For the text-containing cell, return its midpoint in (X, Y) coordinate format. 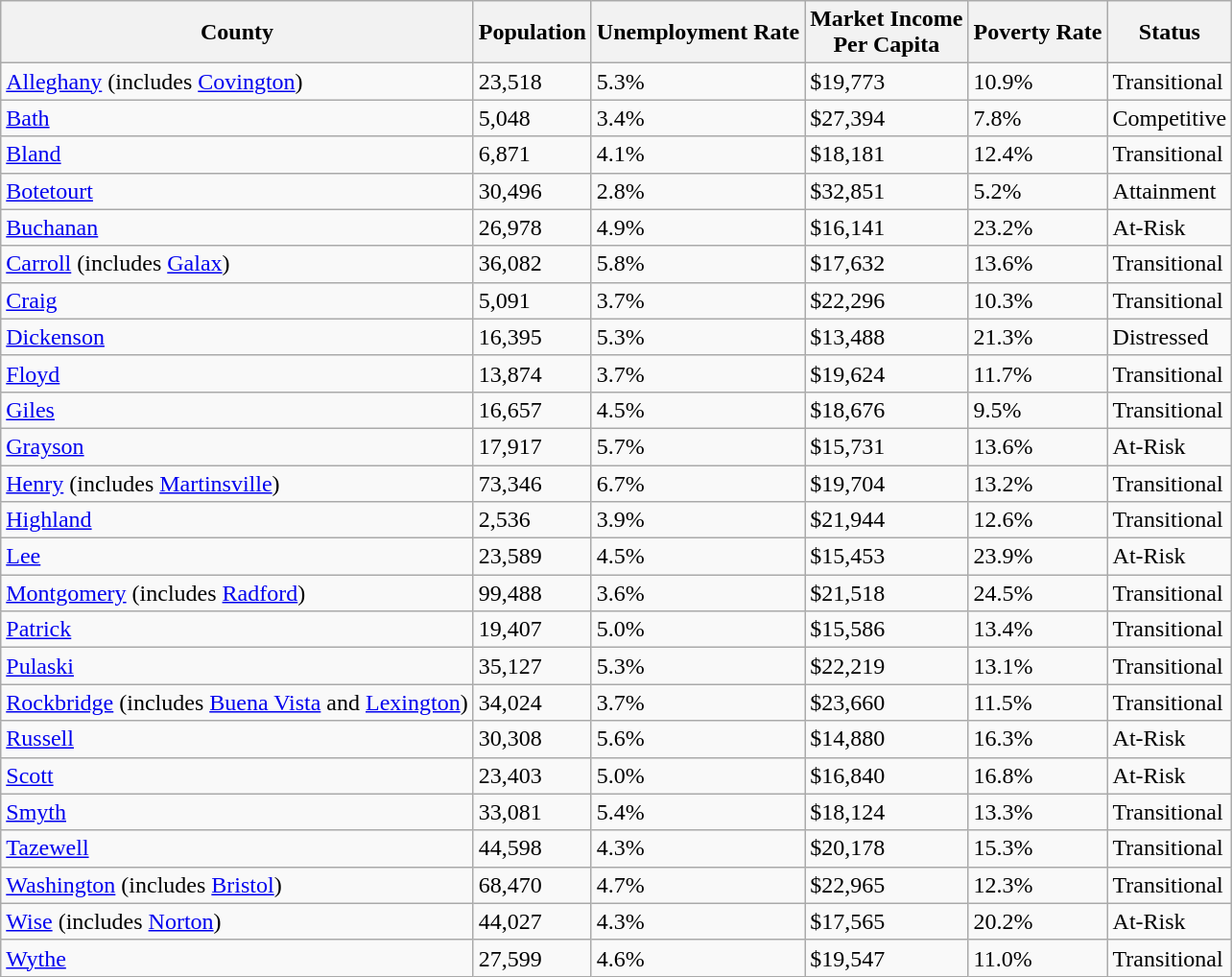
10.9% (1038, 82)
68,470 (532, 885)
4.9% (698, 227)
4.6% (698, 958)
$15,731 (887, 446)
99,488 (532, 593)
Status (1170, 33)
15.3% (1038, 848)
23.2% (1038, 227)
Bath (237, 118)
Carroll (includes Galax) (237, 264)
Alleghany (includes Covington) (237, 82)
3.9% (698, 520)
12.4% (1038, 155)
21.3% (1038, 337)
$27,394 (887, 118)
Smyth (237, 812)
$21,944 (887, 520)
4.1% (698, 155)
19,407 (532, 630)
13.1% (1038, 666)
12.6% (1038, 520)
36,082 (532, 264)
$18,676 (887, 410)
11.0% (1038, 958)
$19,624 (887, 373)
Washington (includes Bristol) (237, 885)
$13,488 (887, 337)
$17,565 (887, 921)
$22,296 (887, 300)
13.3% (1038, 812)
17,917 (532, 446)
16.8% (1038, 775)
$22,965 (887, 885)
Botetourt (237, 191)
Giles (237, 410)
16.3% (1038, 739)
11.7% (1038, 373)
County (237, 33)
33,081 (532, 812)
Unemployment Rate (698, 33)
$16,840 (887, 775)
Population (532, 33)
34,024 (532, 703)
10.3% (1038, 300)
$23,660 (887, 703)
Rockbridge (includes Buena Vista and Lexington) (237, 703)
26,978 (532, 227)
35,127 (532, 666)
Distressed (1170, 337)
12.3% (1038, 885)
$17,632 (887, 264)
13.2% (1038, 483)
Patrick (237, 630)
7.8% (1038, 118)
Wythe (237, 958)
3.4% (698, 118)
Henry (includes Martinsville) (237, 483)
5.6% (698, 739)
$14,880 (887, 739)
Attainment (1170, 191)
$19,547 (887, 958)
$21,518 (887, 593)
2,536 (532, 520)
24.5% (1038, 593)
6,871 (532, 155)
5,091 (532, 300)
$18,181 (887, 155)
$16,141 (887, 227)
Tazewell (237, 848)
5.2% (1038, 191)
$15,453 (887, 557)
3.6% (698, 593)
Dickenson (237, 337)
$15,586 (887, 630)
6.7% (698, 483)
9.5% (1038, 410)
16,395 (532, 337)
11.5% (1038, 703)
Poverty Rate (1038, 33)
23,589 (532, 557)
5.7% (698, 446)
Lee (237, 557)
30,308 (532, 739)
Scott (237, 775)
Montgomery (includes Radford) (237, 593)
$22,219 (887, 666)
Market Income Per Capita (887, 33)
27,599 (532, 958)
13,874 (532, 373)
Russell (237, 739)
Bland (237, 155)
30,496 (532, 191)
Floyd (237, 373)
5.8% (698, 264)
Pulaski (237, 666)
$18,124 (887, 812)
Competitive (1170, 118)
$19,773 (887, 82)
5,048 (532, 118)
Wise (includes Norton) (237, 921)
Buchanan (237, 227)
$20,178 (887, 848)
$32,851 (887, 191)
23,518 (532, 82)
5.4% (698, 812)
23.9% (1038, 557)
2.8% (698, 191)
16,657 (532, 410)
Highland (237, 520)
Grayson (237, 446)
$19,704 (887, 483)
Craig (237, 300)
23,403 (532, 775)
20.2% (1038, 921)
4.7% (698, 885)
44,598 (532, 848)
13.4% (1038, 630)
44,027 (532, 921)
73,346 (532, 483)
